Scan for the cell matching the given text and deliver its [X, Y] coordinate at center. 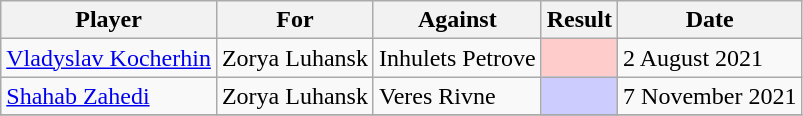
Player [109, 20]
For [294, 20]
7 November 2021 [710, 96]
Date [710, 20]
Against [457, 20]
Veres Rivne [457, 96]
Inhulets Petrove [457, 58]
Result [579, 20]
Shahab Zahedi [109, 96]
2 August 2021 [710, 58]
Vladyslav Kocherhin [109, 58]
